Return [X, Y] of the center of cell containing provided text 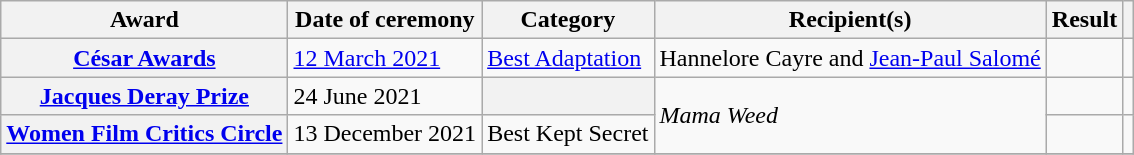
Award [144, 20]
Best Adaptation [568, 58]
Hannelore Cayre and Jean-Paul Salomé [850, 58]
12 March 2021 [385, 58]
Recipient(s) [850, 20]
César Awards [144, 58]
13 December 2021 [385, 134]
Date of ceremony [385, 20]
Mama Weed [850, 115]
24 June 2021 [385, 96]
Jacques Deray Prize [144, 96]
Best Kept Secret [568, 134]
Result [1084, 20]
Category [568, 20]
Women Film Critics Circle [144, 134]
